For the text-containing cell, return its midpoint in [X, Y] coordinate format. 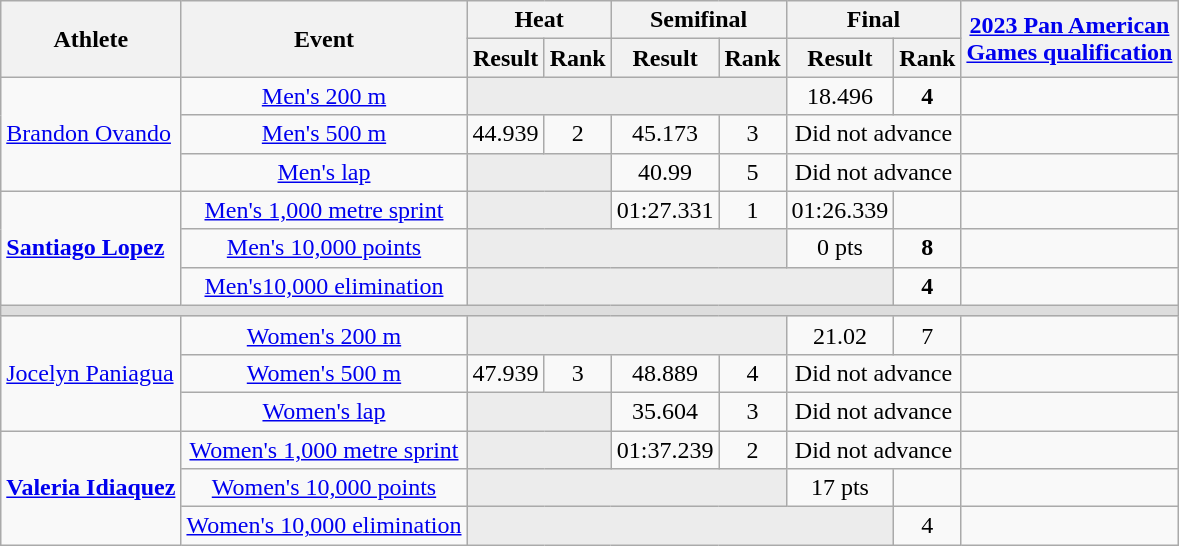
5 [752, 172]
44.939 [506, 134]
18.496 [840, 96]
45.173 [665, 134]
Women's 500 m [324, 373]
40.99 [665, 172]
Jocelyn Paniagua [91, 373]
8 [928, 248]
Women's 10,000 elimination [324, 526]
Women's 1,000 metre sprint [324, 449]
01:26.339 [840, 210]
Men's 1,000 metre sprint [324, 210]
48.889 [665, 373]
Men's10,000 elimination [324, 286]
1 [752, 210]
Men's lap [324, 172]
47.939 [506, 373]
Event [324, 39]
Final [874, 20]
Women's 10,000 points [324, 488]
Santiago Lopez [91, 248]
Women's lap [324, 411]
Semifinal [698, 20]
35.604 [665, 411]
Men's 500 m [324, 134]
Brandon Ovando [91, 134]
01:27.331 [665, 210]
Heat [539, 20]
Valeria Idiaquez [91, 487]
7 [928, 335]
21.02 [840, 335]
Men's 10,000 points [324, 248]
01:37.239 [665, 449]
Women's 200 m [324, 335]
Men's 200 m [324, 96]
Athlete [91, 39]
2023 Pan American Games qualification [1070, 39]
17 pts [840, 488]
0 pts [840, 248]
